Detect which cell encompasses the target text, then output its (x, y) center coordinate. 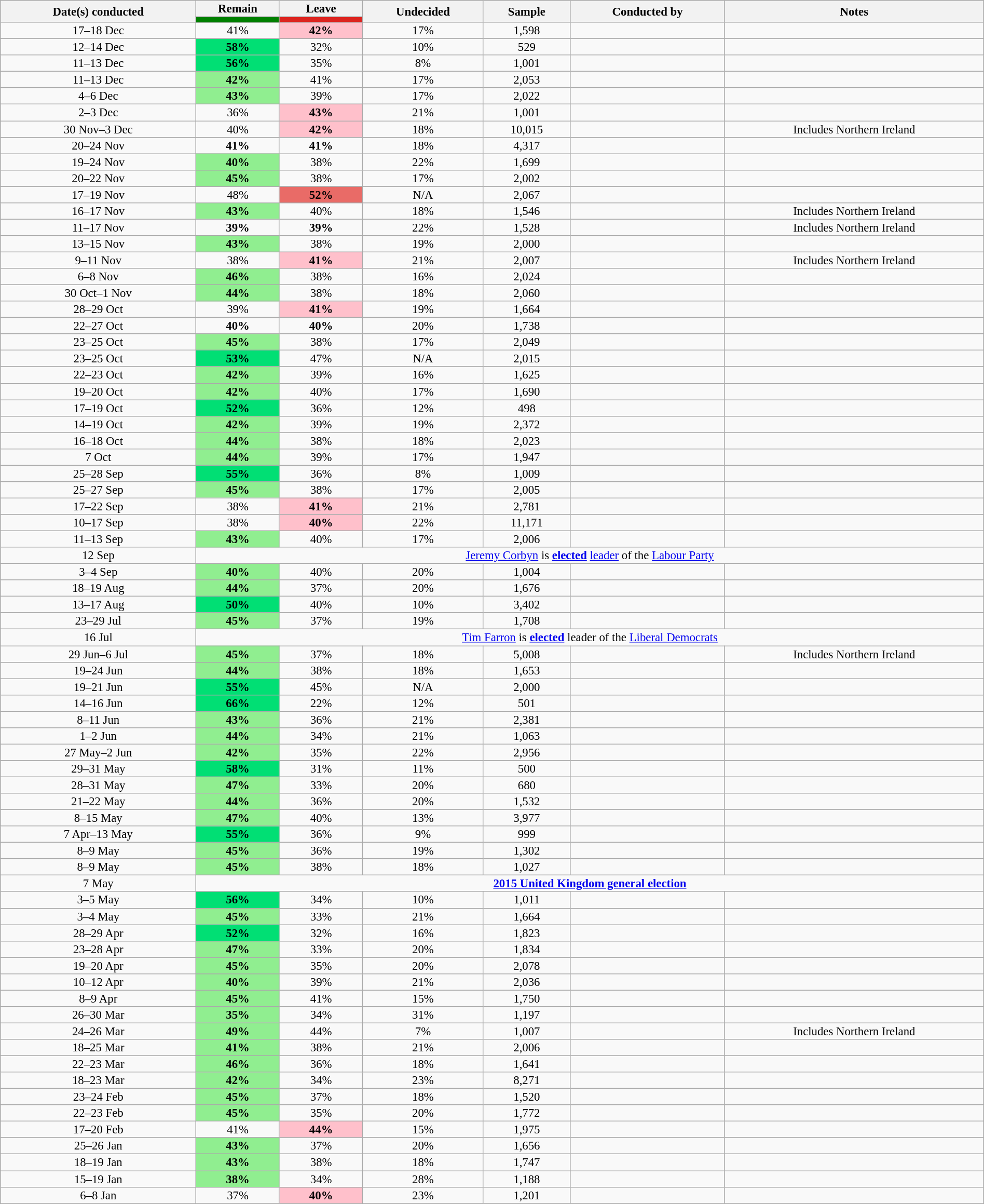
2015 United Kingdom general election (590, 884)
23–28 Apr (99, 949)
1,772 (527, 1113)
Sample (527, 11)
28% (423, 1179)
10–17 Sep (99, 523)
20–24 Nov (99, 145)
7 Oct (99, 457)
500 (527, 769)
3–4 Sep (99, 572)
Tim Farron is elected leader of the Liberal Democrats (590, 638)
22–23 Feb (99, 1113)
22–23 Mar (99, 1064)
498 (527, 408)
Leave (321, 9)
Remain (238, 9)
2,781 (527, 506)
1,676 (527, 588)
12 Sep (99, 556)
1,063 (527, 736)
1,641 (527, 1064)
2,060 (527, 293)
10,015 (527, 129)
Undecided (423, 11)
2,024 (527, 277)
23–29 Jul (99, 621)
1,699 (527, 162)
Jeremy Corbyn is elected leader of the Labour Party (590, 556)
14–19 Oct (99, 424)
1,653 (527, 670)
1,975 (527, 1130)
680 (527, 785)
1,197 (527, 1015)
1,009 (527, 474)
22–27 Oct (99, 326)
18–23 Mar (99, 1080)
19–24 Jun (99, 670)
25–28 Sep (99, 474)
1,027 (527, 867)
6–8 Jan (99, 1195)
9% (423, 834)
2,053 (527, 80)
Conducted by (648, 11)
2–3 Dec (99, 113)
25–27 Sep (99, 490)
13% (423, 818)
Date(s) conducted (99, 11)
529 (527, 47)
8,271 (527, 1080)
18–25 Mar (99, 1048)
999 (527, 834)
1,947 (527, 457)
1,834 (527, 949)
11–17 Nov (99, 227)
1,750 (527, 998)
4,317 (527, 145)
1,546 (527, 211)
3–5 May (99, 900)
2,022 (527, 97)
8–11 Jun (99, 720)
4–6 Dec (99, 97)
3,977 (527, 818)
17–18 Dec (99, 31)
1,302 (527, 851)
2,049 (527, 342)
49% (238, 1031)
1,738 (527, 326)
7% (423, 1031)
11–13 Sep (99, 539)
8–9 Apr (99, 998)
1,690 (527, 391)
5,008 (527, 654)
13–17 Aug (99, 605)
66% (238, 703)
1,598 (527, 31)
7 Apr–13 May (99, 834)
1,188 (527, 1179)
1,007 (527, 1031)
11% (423, 769)
9–11 Nov (99, 260)
2,002 (527, 178)
2,023 (527, 441)
1,656 (527, 1146)
17–22 Sep (99, 506)
50% (238, 605)
2,372 (527, 424)
27 May–2 Jun (99, 752)
19–20 Apr (99, 966)
48% (238, 195)
14–16 Jun (99, 703)
8–15 May (99, 818)
2,005 (527, 490)
1,823 (527, 933)
2,381 (527, 720)
1,708 (527, 621)
2,036 (527, 982)
1,532 (527, 802)
16 Jul (99, 638)
2,078 (527, 966)
20–22 Nov (99, 178)
23–24 Feb (99, 1097)
11,171 (527, 523)
1,625 (527, 375)
2,956 (527, 752)
28–29 Oct (99, 309)
12–14 Dec (99, 47)
1,004 (527, 572)
26–30 Mar (99, 1015)
3–4 May (99, 916)
17–19 Nov (99, 195)
1,201 (527, 1195)
19–21 Jun (99, 687)
19–20 Oct (99, 391)
28–31 May (99, 785)
13–15 Nov (99, 244)
25–26 Jan (99, 1146)
18–19 Jan (99, 1162)
1,011 (527, 900)
29–31 May (99, 769)
53% (238, 359)
16–18 Oct (99, 441)
2,015 (527, 359)
19–24 Nov (99, 162)
1,520 (527, 1097)
18–19 Aug (99, 588)
2,007 (527, 260)
1–2 Jun (99, 736)
15–19 Jan (99, 1179)
501 (527, 703)
24–26 Mar (99, 1031)
6–8 Nov (99, 277)
1,528 (527, 227)
17–19 Oct (99, 408)
30 Nov–3 Dec (99, 129)
3,402 (527, 605)
30 Oct–1 Nov (99, 293)
22–23 Oct (99, 375)
2,067 (527, 195)
16–17 Nov (99, 211)
28–29 Apr (99, 933)
Notes (854, 11)
10–12 Apr (99, 982)
29 Jun–6 Jul (99, 654)
17–20 Feb (99, 1130)
7 May (99, 884)
1,747 (527, 1162)
21–22 May (99, 802)
